Locate the cell with the specified text and output its [x, y] center coordinate. 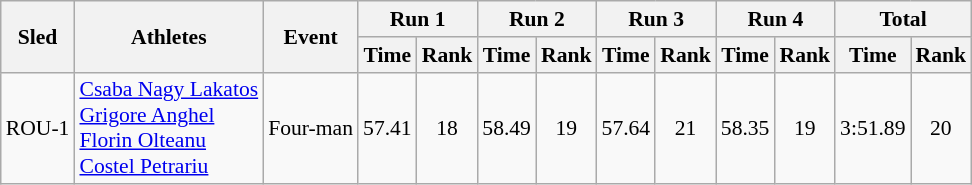
ROU-1 [38, 128]
Run 1 [418, 19]
20 [942, 128]
57.64 [626, 128]
Csaba Nagy LakatosGrigore AnghelFlorin OlteanuCostel Petrariu [168, 128]
21 [686, 128]
58.49 [506, 128]
Run 2 [536, 19]
Run 3 [656, 19]
3:51.89 [872, 128]
Event [310, 36]
Total [903, 19]
Run 4 [776, 19]
57.41 [388, 128]
Athletes [168, 36]
Four-man [310, 128]
Sled [38, 36]
18 [448, 128]
58.35 [746, 128]
